Search for the cell housing the specified text and yield its [X, Y] center coordinate. 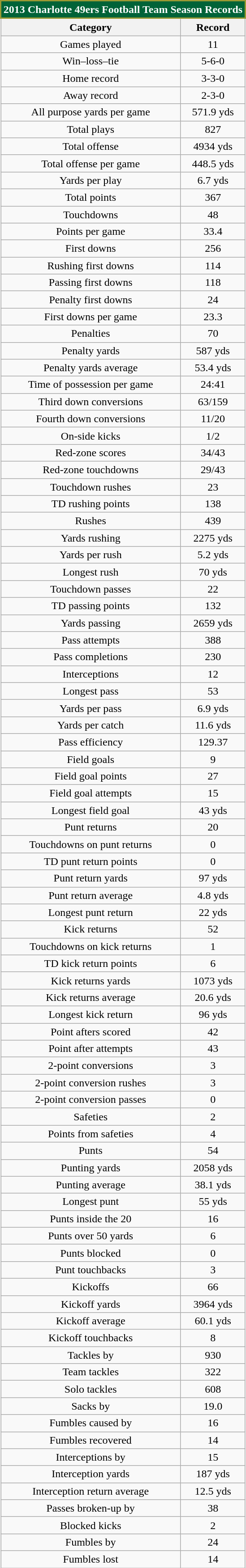
5.2 yds [213, 555]
Touchdowns on kick returns [91, 946]
55 yds [213, 1202]
Passing first downs [91, 283]
Punting average [91, 1185]
60.1 yds [213, 1321]
Kickoff average [91, 1321]
827 [213, 129]
4 [213, 1134]
TD punt return points [91, 861]
11/20 [213, 419]
TD passing points [91, 606]
Record [213, 27]
Yards passing [91, 623]
6.7 yds [213, 180]
9 [213, 759]
587 yds [213, 351]
Punt return average [91, 895]
2659 yds [213, 623]
448.5 yds [213, 163]
Longest pass [91, 691]
Fumbles lost [91, 1559]
Yards per rush [91, 555]
Time of possession per game [91, 385]
Third down conversions [91, 402]
Field goal points [91, 776]
256 [213, 249]
38.1 yds [213, 1185]
33.4 [213, 232]
Away record [91, 95]
439 [213, 521]
Red-zone scores [91, 453]
5-6-0 [213, 61]
Longest rush [91, 572]
22 [213, 589]
On-side kicks [91, 436]
Kick returns average [91, 997]
54 [213, 1151]
2013 Charlotte 49ers Football Team Season Records [123, 10]
Points from safeties [91, 1134]
Punts [91, 1151]
Pass attempts [91, 640]
Yards per catch [91, 725]
1 [213, 946]
322 [213, 1372]
Touchdowns [91, 214]
2275 yds [213, 538]
1/2 [213, 436]
Interceptions [91, 674]
Interceptions by [91, 1457]
Yards rushing [91, 538]
Kickoff yards [91, 1304]
Points per game [91, 232]
Punt return yards [91, 878]
Fumbles recovered [91, 1440]
TD rushing points [91, 504]
6.9 yds [213, 708]
Longest punt return [91, 912]
11 [213, 44]
187 yds [213, 1474]
Solo tackles [91, 1389]
12 [213, 674]
53.4 yds [213, 368]
Sacks by [91, 1406]
Penalties [91, 334]
Win–loss–tie [91, 61]
2-3-0 [213, 95]
Penalty yards average [91, 368]
Category [91, 27]
Penalty first downs [91, 300]
930 [213, 1355]
Point afters scored [91, 1032]
Team tackles [91, 1372]
Punt returns [91, 827]
24:41 [213, 385]
22 yds [213, 912]
Field goal attempts [91, 793]
Punts blocked [91, 1253]
Interception return average [91, 1491]
Touchdown passes [91, 589]
Red-zone touchdowns [91, 470]
4.8 yds [213, 895]
Kick returns yards [91, 980]
132 [213, 606]
All purpose yards per game [91, 112]
27 [213, 776]
114 [213, 266]
230 [213, 657]
Kickoffs [91, 1287]
Interception yards [91, 1474]
12.5 yds [213, 1491]
Kick returns [91, 929]
First downs per game [91, 317]
42 [213, 1032]
34/43 [213, 453]
Fourth down conversions [91, 419]
TD kick return points [91, 963]
23.3 [213, 317]
96 yds [213, 1014]
43 [213, 1049]
Punt touchbacks [91, 1270]
2058 yds [213, 1168]
Blocked kicks [91, 1525]
First downs [91, 249]
Punts inside the 20 [91, 1219]
Safeties [91, 1117]
38 [213, 1508]
66 [213, 1287]
Games played [91, 44]
Point after attempts [91, 1049]
Total points [91, 197]
2-point conversion rushes [91, 1083]
Pass completions [91, 657]
70 yds [213, 572]
20.6 yds [213, 997]
Kickoff touchbacks [91, 1338]
Punts over 50 yards [91, 1236]
3-3-0 [213, 78]
Touchdowns on punt returns [91, 844]
Fumbles by [91, 1542]
Total plays [91, 129]
Punting yards [91, 1168]
43 yds [213, 810]
Rushes [91, 521]
Field goals [91, 759]
Penalty yards [91, 351]
Longest field goal [91, 810]
Home record [91, 78]
1073 yds [213, 980]
29/43 [213, 470]
Tackles by [91, 1355]
63/159 [213, 402]
19.0 [213, 1406]
118 [213, 283]
Longest punt [91, 1202]
Rushing first downs [91, 266]
138 [213, 504]
Total offense per game [91, 163]
Fumbles caused by [91, 1423]
Pass efficiency [91, 742]
Total offense [91, 146]
97 yds [213, 878]
Yards per pass [91, 708]
571.9 yds [213, 112]
20 [213, 827]
8 [213, 1338]
4934 yds [213, 146]
Yards per play [91, 180]
388 [213, 640]
Touchdown rushes [91, 487]
23 [213, 487]
3964 yds [213, 1304]
53 [213, 691]
Longest kick return [91, 1014]
2-point conversion passes [91, 1100]
Passes broken-up by [91, 1508]
129.37 [213, 742]
608 [213, 1389]
11.6 yds [213, 725]
48 [213, 214]
70 [213, 334]
2-point conversions [91, 1066]
367 [213, 197]
52 [213, 929]
